Determine the (X, Y) coordinate at the center of the cell enclosing the given text.  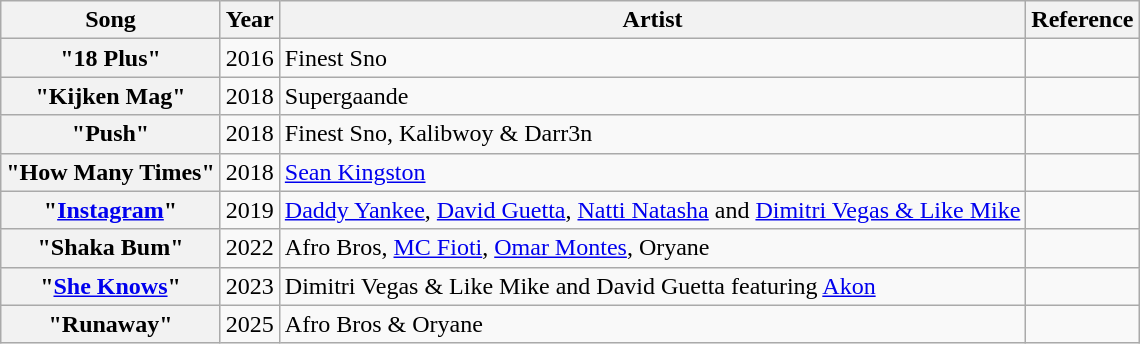
"Runaway" (111, 324)
Daddy Yankee, David Guetta, Natti Natasha and Dimitri Vegas & Like Mike (652, 210)
"Instagram" (111, 210)
Afro Bros & Oryane (652, 324)
"Kijken Mag" (111, 96)
2023 (250, 286)
2022 (250, 248)
Year (250, 20)
Reference (1082, 20)
Sean Kingston (652, 172)
2025 (250, 324)
"She Knows" (111, 286)
Supergaande (652, 96)
Song (111, 20)
Finest Sno, Kalibwoy & Darr3n (652, 134)
2016 (250, 58)
2019 (250, 210)
"How Many Times" (111, 172)
"Push" (111, 134)
"18 Plus" (111, 58)
"Shaka Bum" (111, 248)
Finest Sno (652, 58)
Afro Bros, MC Fioti, Omar Montes, Oryane (652, 248)
Artist (652, 20)
Dimitri Vegas & Like Mike and David Guetta featuring Akon (652, 286)
